From the cell containing the given text, extract its center point as (x, y) coordinate. 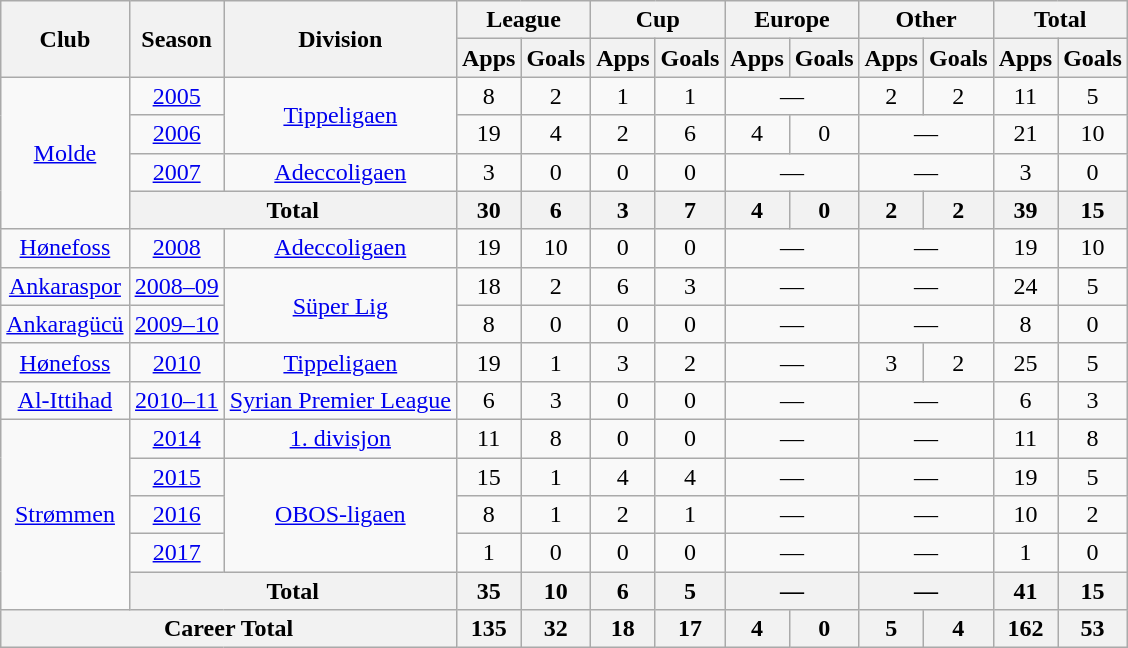
162 (1025, 629)
41 (1025, 591)
30 (488, 210)
League (523, 20)
7 (690, 210)
Molde (65, 153)
17 (690, 629)
1. divisjon (340, 438)
135 (488, 629)
Other (926, 20)
Season (176, 39)
Europe (792, 20)
2009–10 (176, 324)
2015 (176, 477)
32 (556, 629)
2017 (176, 553)
2005 (176, 96)
Club (65, 39)
Ankaragücü (65, 324)
OBOS-ligaen (340, 515)
Career Total (229, 629)
Division (340, 39)
Strømmen (65, 514)
2007 (176, 172)
25 (1025, 362)
2006 (176, 134)
2008 (176, 248)
2010 (176, 362)
2016 (176, 515)
Syrian Premier League (340, 400)
53 (1093, 629)
2008–09 (176, 286)
Süper Lig (340, 305)
24 (1025, 286)
35 (488, 591)
Al-Ittihad (65, 400)
Cup (658, 20)
Ankaraspor (65, 286)
21 (1025, 134)
39 (1025, 210)
2014 (176, 438)
2010–11 (176, 400)
